Return [X, Y] of the center of cell containing provided text 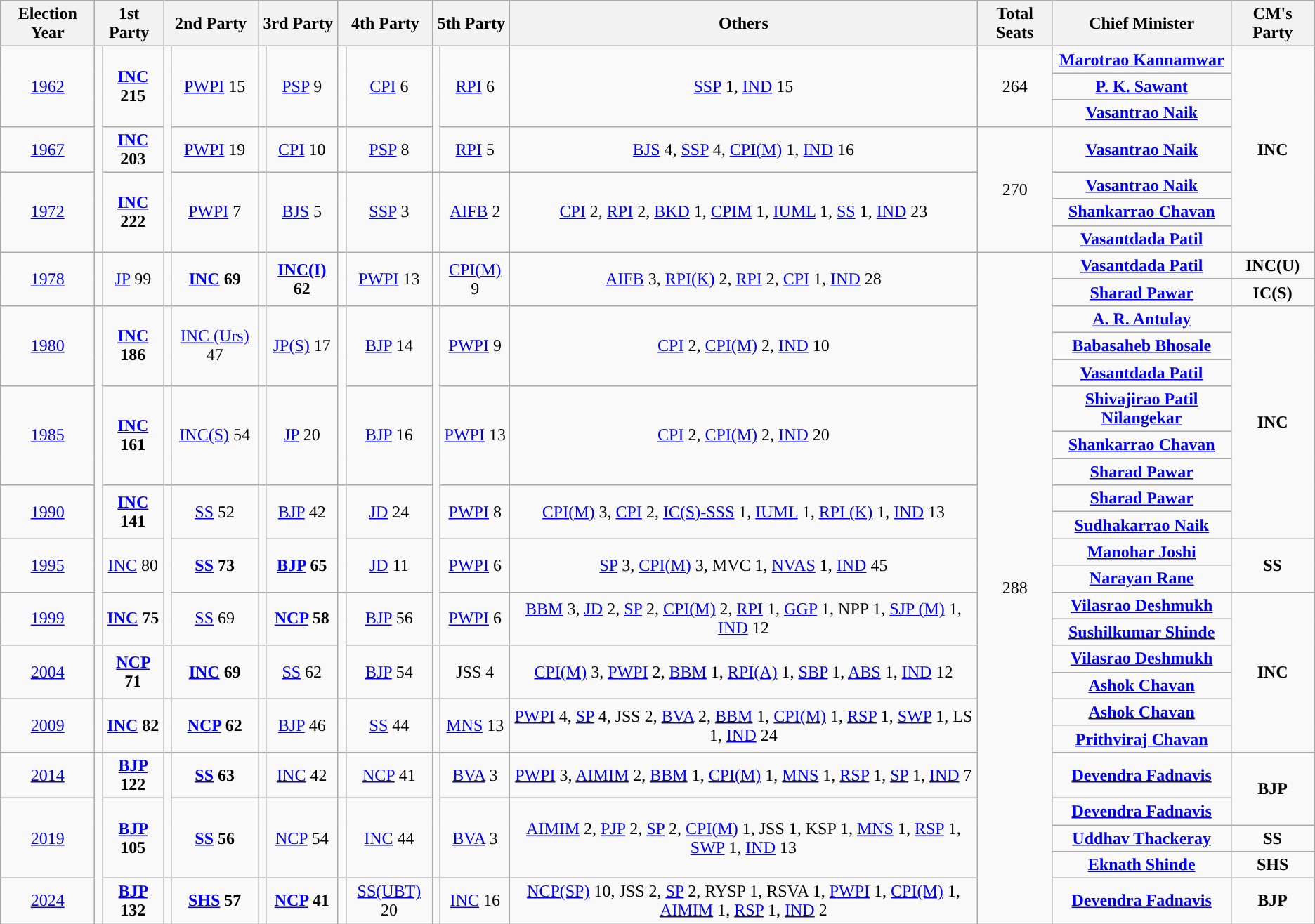
INC 82 [133, 725]
AIFB 2 [475, 212]
CPI 2, RPI 2, BKD 1, CPIM 1, IUML 1, SS 1, IND 23 [743, 212]
2019 [48, 838]
BJP 105 [133, 838]
JP 20 [302, 435]
2014 [48, 775]
1972 [48, 212]
2nd Party [211, 24]
BJP 46 [302, 725]
264 [1014, 86]
SHS [1273, 865]
RPI 6 [475, 86]
NCP 58 [302, 619]
Total Seats [1014, 24]
SHS 57 [215, 902]
270 [1014, 190]
SS 56 [215, 838]
2004 [48, 672]
INC(I) 62 [302, 279]
BJP 132 [133, 902]
2009 [48, 725]
P. K. Sawant [1141, 86]
RPI 5 [475, 149]
5th Party [471, 24]
INC 186 [133, 345]
CPI 6 [389, 86]
JD 24 [389, 512]
INC 215 [133, 86]
BJP 56 [389, 619]
BJP 42 [302, 512]
BJP 54 [389, 672]
288 [1014, 588]
3rd Party [298, 24]
INC 161 [133, 435]
Marotrao Kannamwar [1141, 60]
CPI 2, CPI(M) 2, IND 10 [743, 345]
AIFB 3, RPI(K) 2, RPI 2, CPI 1, IND 28 [743, 279]
SSP 3 [389, 212]
BJP 122 [133, 775]
SS 52 [215, 512]
NCP(SP) 10, JSS 2, SP 2, RYSP 1, RSVA 1, PWPI 1, CPI(M) 1, AIMIM 1, RSP 1, IND 2 [743, 902]
CPI 2, CPI(M) 2, IND 20 [743, 435]
BJS 5 [302, 212]
INC(U) [1273, 265]
Shivajirao Patil Nilangekar [1141, 409]
Eknath Shinde [1141, 865]
JD 11 [389, 565]
NCP 71 [133, 672]
CM's Party [1273, 24]
PWPI 4, SP 4, JSS 2, BVA 2, BBM 1, CPI(M) 1, RSP 1, SWP 1, LS 1, IND 24 [743, 725]
SS 63 [215, 775]
CPI(M) 3, CPI 2, IC(S)-SSS 1, IUML 1, RPI (K) 1, IND 13 [743, 512]
JSS 4 [475, 672]
INC (Urs) 47 [215, 345]
PWPI 8 [475, 512]
INC 75 [133, 619]
AIMIM 2, PJP 2, SP 2, CPI(M) 1, JSS 1, KSP 1, MNS 1, RSP 1, SWP 1, IND 13 [743, 838]
PWPI 7 [215, 212]
1990 [48, 512]
CPI(M) 3, PWPI 2, BBM 1, RPI(A) 1, SBP 1, ABS 1, IND 12 [743, 672]
Babasaheb Bhosale [1141, 345]
Manohar Joshi [1141, 552]
SS 62 [302, 672]
1995 [48, 565]
INC 44 [389, 838]
JP 99 [133, 279]
1980 [48, 345]
PWPI 19 [215, 149]
Uddhav Thackeray [1141, 838]
BBM 3, JD 2, SP 2, CPI(M) 2, RPI 1, GGP 1, NPP 1, SJP (M) 1, IND 12 [743, 619]
1962 [48, 86]
BJP 16 [389, 435]
INC(S) 54 [215, 435]
MNS 13 [475, 725]
NCP 54 [302, 838]
NCP 62 [215, 725]
4th Party [385, 24]
INC 222 [133, 212]
SS 69 [215, 619]
1967 [48, 149]
Prithviraj Chavan [1141, 739]
1985 [48, 435]
Narayan Rane [1141, 579]
PWPI 9 [475, 345]
IC(S) [1273, 292]
A. R. Antulay [1141, 319]
BJS 4, SSP 4, CPI(M) 1, IND 16 [743, 149]
Sushilkumar Shinde [1141, 632]
INC 203 [133, 149]
INC 42 [302, 775]
CPI 10 [302, 149]
Chief Minister [1141, 24]
SS 73 [215, 565]
PSP 9 [302, 86]
SP 3, CPI(M) 3, MVC 1, NVAS 1, IND 45 [743, 565]
INC 80 [133, 565]
2024 [48, 902]
PWPI 3, AIMIM 2, BBM 1, CPI(M) 1, MNS 1, RSP 1, SP 1, IND 7 [743, 775]
1999 [48, 619]
1st Party [129, 24]
SS 44 [389, 725]
Others [743, 24]
INC 16 [475, 902]
SS(UBT) 20 [389, 902]
Sudhakarrao Naik [1141, 525]
CPI(M) 9 [475, 279]
JP(S) 17 [302, 345]
Election Year [48, 24]
PWPI 15 [215, 86]
INC 141 [133, 512]
1978 [48, 279]
BJP 65 [302, 565]
PSP 8 [389, 149]
BJP 14 [389, 345]
SSP 1, IND 15 [743, 86]
